Locate the cell with the specified text and output its [x, y] center coordinate. 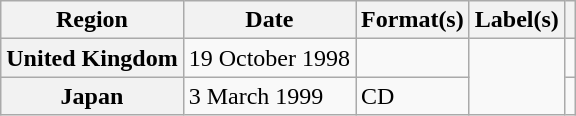
3 March 1999 [269, 96]
19 October 1998 [269, 58]
United Kingdom [92, 58]
Date [269, 20]
CD [413, 96]
Format(s) [413, 20]
Label(s) [516, 20]
Region [92, 20]
Japan [92, 96]
